Identify which cell holds the provided text, then report its [X, Y] central coordinate. 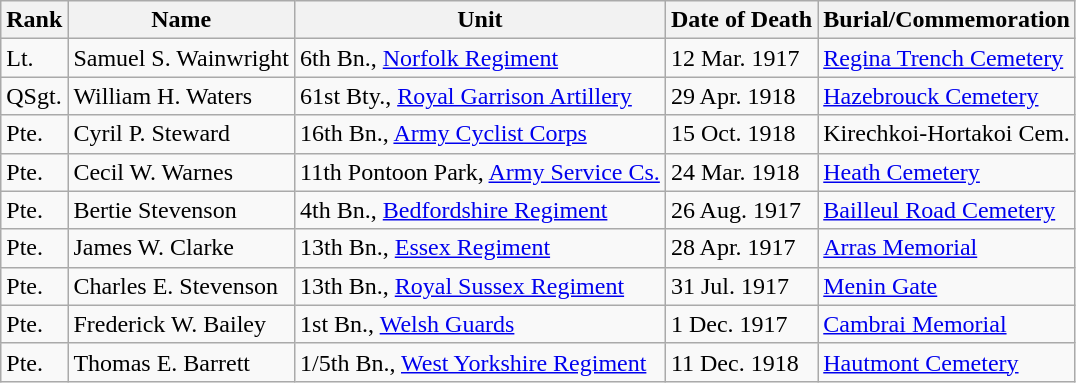
1st Bn., Welsh Guards [480, 324]
11th Pontoon Park, Army Service Cs. [480, 172]
6th Bn., Norfolk Regiment [480, 58]
Rank [34, 20]
Thomas E. Barrett [182, 362]
29 Apr. 1918 [741, 96]
Arras Memorial [947, 248]
Kirechkoi-Hortakoi Cem. [947, 134]
11 Dec. 1918 [741, 362]
12 Mar. 1917 [741, 58]
Name [182, 20]
15 Oct. 1918 [741, 134]
Regina Trench Cemetery [947, 58]
Lt. [34, 58]
Heath Cemetery [947, 172]
Bertie Stevenson [182, 210]
Menin Gate [947, 286]
QSgt. [34, 96]
4th Bn., Bedfordshire Regiment [480, 210]
Unit [480, 20]
61st Bty., Royal Garrison Artillery [480, 96]
16th Bn., Army Cyclist Corps [480, 134]
Cambrai Memorial [947, 324]
28 Apr. 1917 [741, 248]
James W. Clarke [182, 248]
Samuel S. Wainwright [182, 58]
Bailleul Road Cemetery [947, 210]
1 Dec. 1917 [741, 324]
26 Aug. 1917 [741, 210]
13th Bn., Essex Regiment [480, 248]
Hautmont Cemetery [947, 362]
31 Jul. 1917 [741, 286]
1/5th Bn., West Yorkshire Regiment [480, 362]
24 Mar. 1918 [741, 172]
Date of Death [741, 20]
Hazebrouck Cemetery [947, 96]
Burial/Commemoration [947, 20]
Cecil W. Warnes [182, 172]
13th Bn., Royal Sussex Regiment [480, 286]
Charles E. Stevenson [182, 286]
William H. Waters [182, 96]
Cyril P. Steward [182, 134]
Frederick W. Bailey [182, 324]
